Determine the (x, y) coordinate at the center of the cell enclosing the given text.  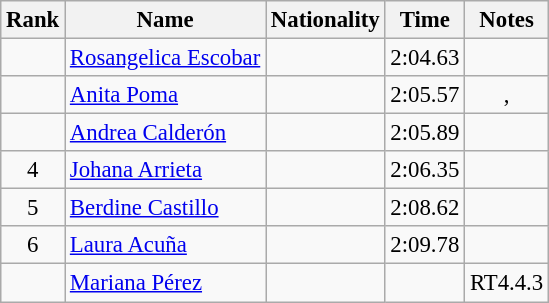
Time (425, 20)
2:04.63 (425, 58)
Laura Acuña (166, 245)
Rank (33, 20)
6 (33, 245)
Anita Poma (166, 95)
Mariana Pérez (166, 283)
4 (33, 170)
Nationality (326, 20)
Notes (507, 20)
2:09.78 (425, 245)
Rosangelica Escobar (166, 58)
Andrea Calderón (166, 133)
2:05.89 (425, 133)
2:08.62 (425, 208)
RT4.4.3 (507, 283)
2:06.35 (425, 170)
, (507, 95)
2:05.57 (425, 95)
Berdine Castillo (166, 208)
5 (33, 208)
Johana Arrieta (166, 170)
Name (166, 20)
